Pinpoint the cell where the given text exists, returning its (X, Y) midpoint coordinate. 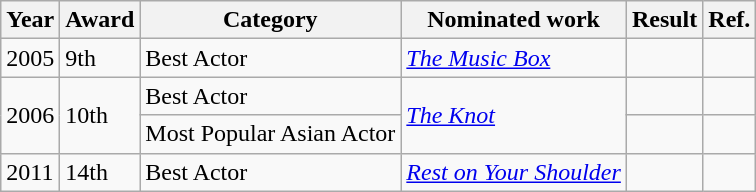
Ref. (730, 20)
14th (100, 172)
9th (100, 58)
The Music Box (514, 58)
Year (30, 20)
Most Popular Asian Actor (270, 134)
10th (100, 115)
Rest on Your Shoulder (514, 172)
Category (270, 20)
2006 (30, 115)
The Knot (514, 115)
2005 (30, 58)
Award (100, 20)
2011 (30, 172)
Nominated work (514, 20)
Result (664, 20)
